Determine the (x, y) coordinate at the center of the cell enclosing the given text.  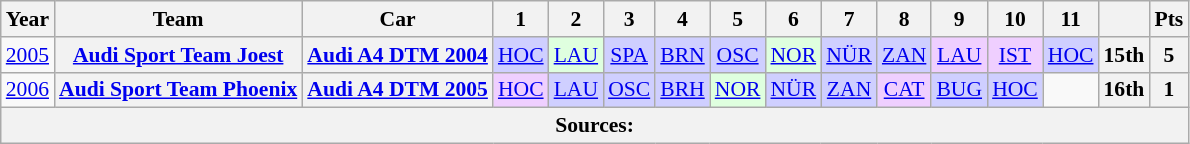
4 (682, 19)
IST (1015, 55)
6 (793, 19)
BRN (682, 55)
BRH (682, 90)
3 (629, 19)
Audi A4 DTM 2005 (398, 90)
Year (28, 19)
2005 (28, 55)
2006 (28, 90)
10 (1015, 19)
Pts (1168, 19)
Audi Sport Team Phoenix (178, 90)
SPA (629, 55)
CAT (904, 90)
Sources: (595, 126)
8 (904, 19)
11 (1071, 19)
7 (849, 19)
Audi Sport Team Joest (178, 55)
Car (398, 19)
15th (1124, 55)
2 (576, 19)
Team (178, 19)
BUG (959, 90)
Audi A4 DTM 2004 (398, 55)
16th (1124, 90)
9 (959, 19)
